Provide the [X, Y] coordinate of the cell's center where the given text is located.  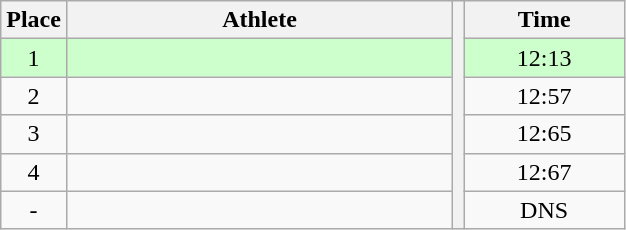
12:67 [544, 172]
Athlete [259, 20]
2 [34, 96]
1 [34, 58]
Time [544, 20]
- [34, 210]
Place [34, 20]
4 [34, 172]
3 [34, 134]
12:13 [544, 58]
12:65 [544, 134]
12:57 [544, 96]
DNS [544, 210]
